For the text-containing cell, return its midpoint in [X, Y] coordinate format. 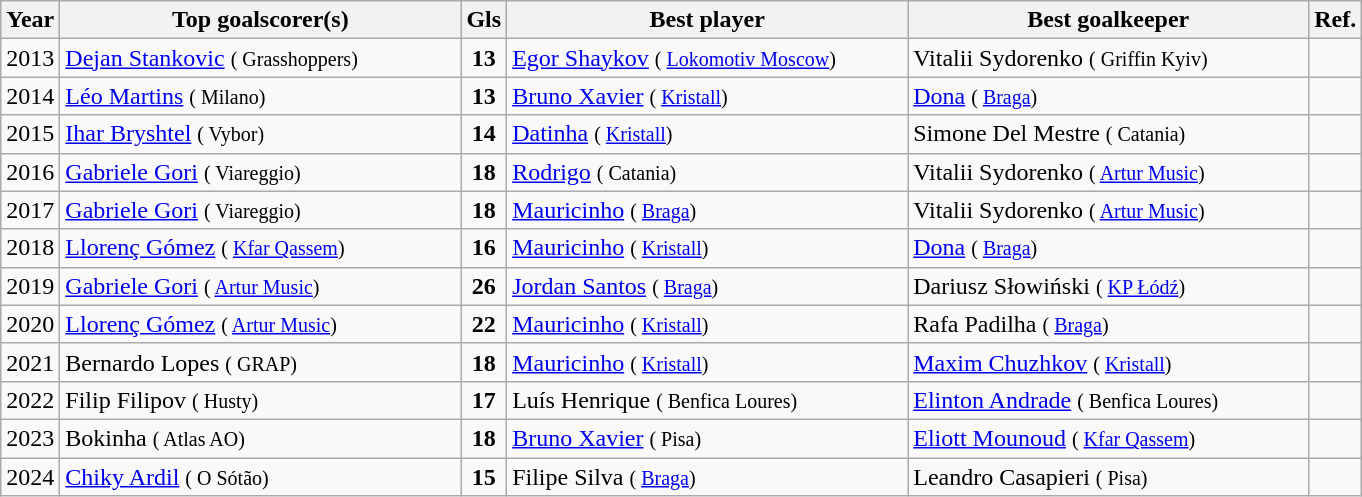
Leandro Casapieri ( Pisa) [1108, 477]
Datinha ( Kristall) [708, 134]
2016 [30, 172]
Maxim Chuzhkov ( Kristall) [1108, 362]
Vitalii Sydorenko ( Griffin Kyiv) [1108, 58]
17 [484, 400]
Bruno Xavier ( Pisa) [708, 438]
Ihar Bryshtel ( Vybor) [260, 134]
Filipe Silva ( Braga) [708, 477]
Mauricinho ( Braga) [708, 210]
Eliott Mounoud ( Kfar Qassem) [1108, 438]
Filip Filipov ( Husty) [260, 400]
Elinton Andrade ( Benfica Loures) [1108, 400]
Simone Del Mestre ( Catania) [1108, 134]
Rafa Padilha ( Braga) [1108, 324]
Luís Henrique ( Benfica Loures) [708, 400]
Gls [484, 20]
2023 [30, 438]
2018 [30, 248]
2019 [30, 286]
2013 [30, 58]
Rodrigo ( Catania) [708, 172]
Bruno Xavier ( Kristall) [708, 96]
Jordan Santos ( Braga) [708, 286]
2014 [30, 96]
15 [484, 477]
22 [484, 324]
16 [484, 248]
2017 [30, 210]
Chiky Ardil ( O Sótão) [260, 477]
Gabriele Gori ( Artur Music) [260, 286]
14 [484, 134]
Dariusz Słowiński ( KP Łódź) [1108, 286]
Llorenç Gómez ( Kfar Qassem) [260, 248]
2015 [30, 134]
2024 [30, 477]
Year [30, 20]
2022 [30, 400]
Llorenç Gómez ( Artur Music) [260, 324]
Best goalkeeper [1108, 20]
Bernardo Lopes ( GRAP) [260, 362]
Best player [708, 20]
Ref. [1336, 20]
Bokinha ( Atlas AO) [260, 438]
2020 [30, 324]
Léo Martins ( Milano) [260, 96]
2021 [30, 362]
Top goalscorer(s) [260, 20]
26 [484, 286]
Egor Shaykov ( Lokomotiv Moscow) [708, 58]
Dejan Stankovic ( Grasshoppers) [260, 58]
